Search for the cell housing the specified text and yield its [X, Y] center coordinate. 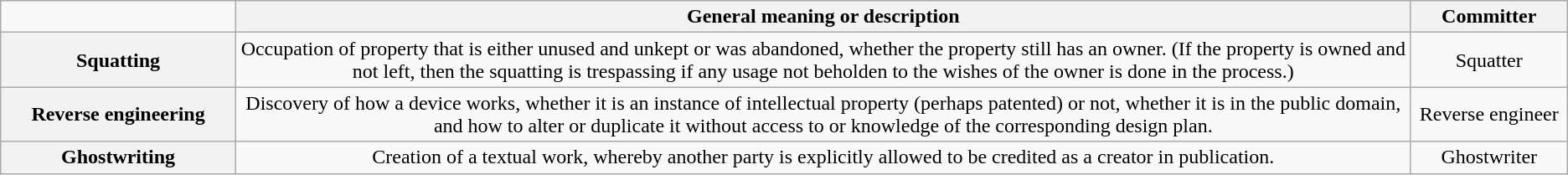
General meaning or description [823, 17]
Reverse engineering [119, 114]
Creation of a textual work, whereby another party is explicitly allowed to be credited as a creator in publication. [823, 157]
Reverse engineer [1489, 114]
Squatting [119, 60]
Committer [1489, 17]
Ghostwriter [1489, 157]
Squatter [1489, 60]
Ghostwriting [119, 157]
